Find where the given text appears and provide that cell's center as [x, y] coordinate. 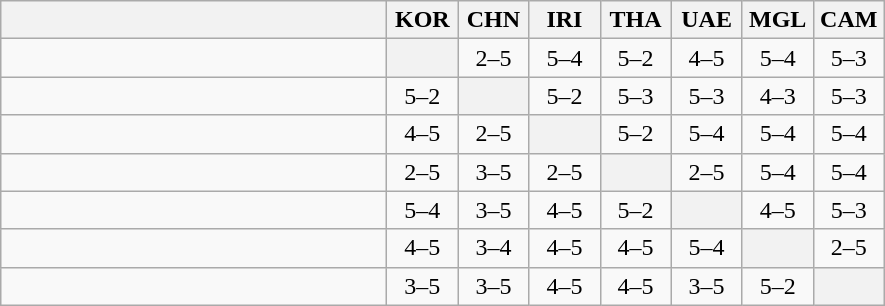
THA [636, 20]
IRI [564, 20]
KOR [422, 20]
UAE [706, 20]
MGL [778, 20]
3–4 [494, 248]
CAM [848, 20]
CHN [494, 20]
4–3 [778, 96]
